Output the (x, y) coordinate of the center of the cell containing the given text.  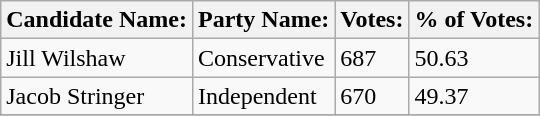
Jill Wilshaw (97, 58)
670 (372, 96)
Votes: (372, 20)
50.63 (474, 58)
Candidate Name: (97, 20)
687 (372, 58)
Independent (263, 96)
49.37 (474, 96)
Jacob Stringer (97, 96)
Conservative (263, 58)
% of Votes: (474, 20)
Party Name: (263, 20)
